Identify which cell holds the provided text, then report its (X, Y) central coordinate. 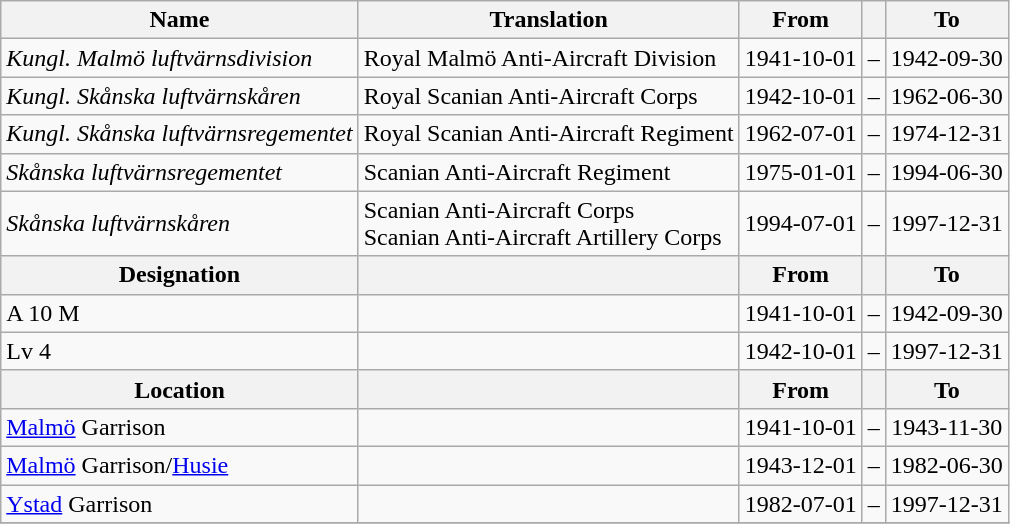
Malmö Garrison (180, 427)
Location (180, 389)
Name (180, 20)
Scanian Anti-Aircraft Regiment (548, 172)
1994-07-01 (800, 224)
Skånska luftvärnsregementet (180, 172)
A 10 M (180, 313)
Royal Malmö Anti-Aircraft Division (548, 58)
1994-06-30 (946, 172)
Translation (548, 20)
Kungl. Skånska luftvärnskåren (180, 96)
1982-07-01 (800, 503)
Kungl. Malmö luftvärnsdivision (180, 58)
Ystad Garrison (180, 503)
Skånska luftvärnskåren (180, 224)
1975-01-01 (800, 172)
Designation (180, 275)
Malmö Garrison/Husie (180, 465)
Kungl. Skånska luftvärnsregementet (180, 134)
Royal Scanian Anti-Aircraft Regiment (548, 134)
1943-12-01 (800, 465)
1974-12-31 (946, 134)
1943-11-30 (946, 427)
1962-06-30 (946, 96)
Lv 4 (180, 351)
1982-06-30 (946, 465)
Scanian Anti-Aircraft CorpsScanian Anti-Aircraft Artillery Corps (548, 224)
1962-07-01 (800, 134)
Royal Scanian Anti-Aircraft Corps (548, 96)
